Scan for the cell matching the given text and deliver its [X, Y] coordinate at center. 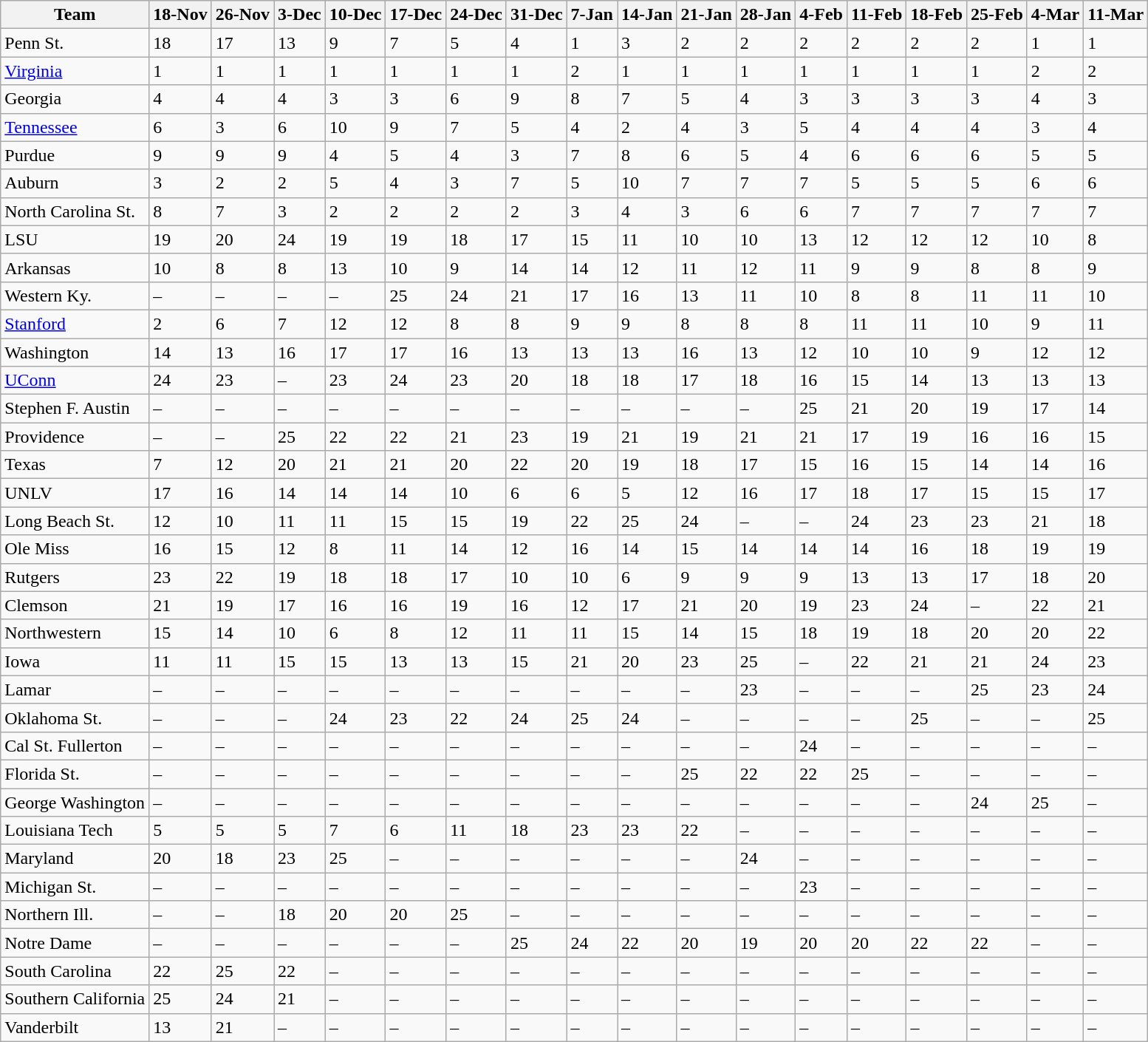
24-Dec [476, 15]
28-Jan [765, 15]
Northwestern [75, 633]
Notre Dame [75, 943]
Rutgers [75, 577]
17-Dec [416, 15]
Penn St. [75, 43]
Northern Ill. [75, 915]
4-Mar [1055, 15]
UConn [75, 381]
Georgia [75, 99]
Michigan St. [75, 887]
Long Beach St. [75, 521]
Vanderbilt [75, 1027]
Arkansas [75, 268]
Tennessee [75, 127]
Team [75, 15]
25-Feb [997, 15]
Western Ky. [75, 296]
Florida St. [75, 774]
LSU [75, 239]
11-Feb [876, 15]
18-Nov [180, 15]
10-Dec [355, 15]
4-Feb [821, 15]
South Carolina [75, 971]
Maryland [75, 859]
Washington [75, 353]
Southern California [75, 999]
14-Jan [647, 15]
Lamar [75, 689]
Iowa [75, 661]
3-Dec [300, 15]
21-Jan [706, 15]
Virginia [75, 71]
Ole Miss [75, 549]
Stephen F. Austin [75, 409]
Providence [75, 437]
11-Mar [1115, 15]
Oklahoma St. [75, 718]
North Carolina St. [75, 211]
26-Nov [242, 15]
18-Feb [937, 15]
Purdue [75, 155]
Clemson [75, 605]
Cal St. Fullerton [75, 746]
Auburn [75, 183]
7-Jan [592, 15]
Louisiana Tech [75, 831]
Stanford [75, 324]
Texas [75, 465]
UNLV [75, 493]
31-Dec [536, 15]
George Washington [75, 802]
